Pinpoint the cell where the given text exists, returning its (X, Y) midpoint coordinate. 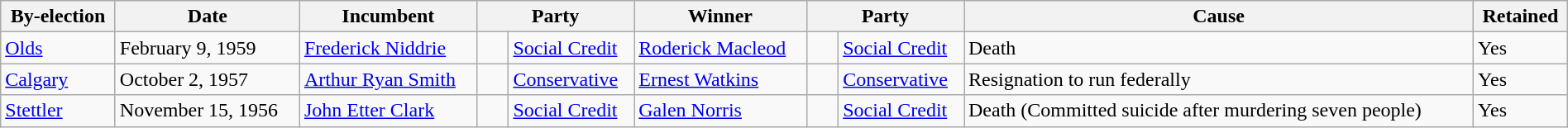
Cause (1219, 17)
Winner (720, 17)
Roderick Macleod (720, 48)
Retained (1521, 17)
Calgary (58, 79)
November 15, 1956 (207, 111)
By-election (58, 17)
Death (Committed suicide after murdering seven people) (1219, 111)
Ernest Watkins (720, 79)
October 2, 1957 (207, 79)
February 9, 1959 (207, 48)
Incumbent (388, 17)
Death (1219, 48)
Frederick Niddrie (388, 48)
Galen Norris (720, 111)
Arthur Ryan Smith (388, 79)
John Etter Clark (388, 111)
Date (207, 17)
Resignation to run federally (1219, 79)
Olds (58, 48)
Stettler (58, 111)
